Search for the cell housing the specified text and yield its (X, Y) center coordinate. 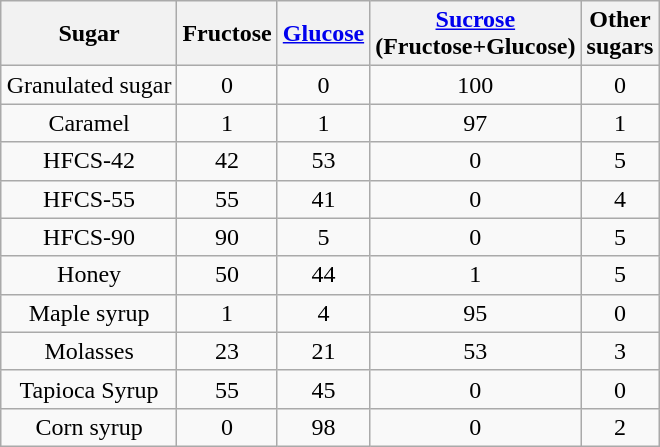
100 (476, 85)
Granulated sugar (89, 85)
Sucrose(Fructose+Glucose) (476, 34)
41 (323, 199)
Maple syrup (89, 313)
45 (323, 389)
2 (620, 427)
Molasses (89, 351)
HFCS-55 (89, 199)
95 (476, 313)
Sugar (89, 34)
3 (620, 351)
Othersugars (620, 34)
50 (227, 275)
HFCS-90 (89, 237)
23 (227, 351)
Honey (89, 275)
Caramel (89, 123)
44 (323, 275)
97 (476, 123)
98 (323, 427)
Glucose (323, 34)
HFCS-42 (89, 161)
Corn syrup (89, 427)
42 (227, 161)
90 (227, 237)
Tapioca Syrup (89, 389)
Fructose (227, 34)
21 (323, 351)
